Extract the [x, y] coordinate from the center of the cell holding the provided text.  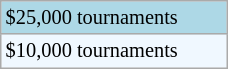
$10,000 tournaments [114, 51]
$25,000 tournaments [114, 17]
